Detect which cell encompasses the target text, then output its [x, y] center coordinate. 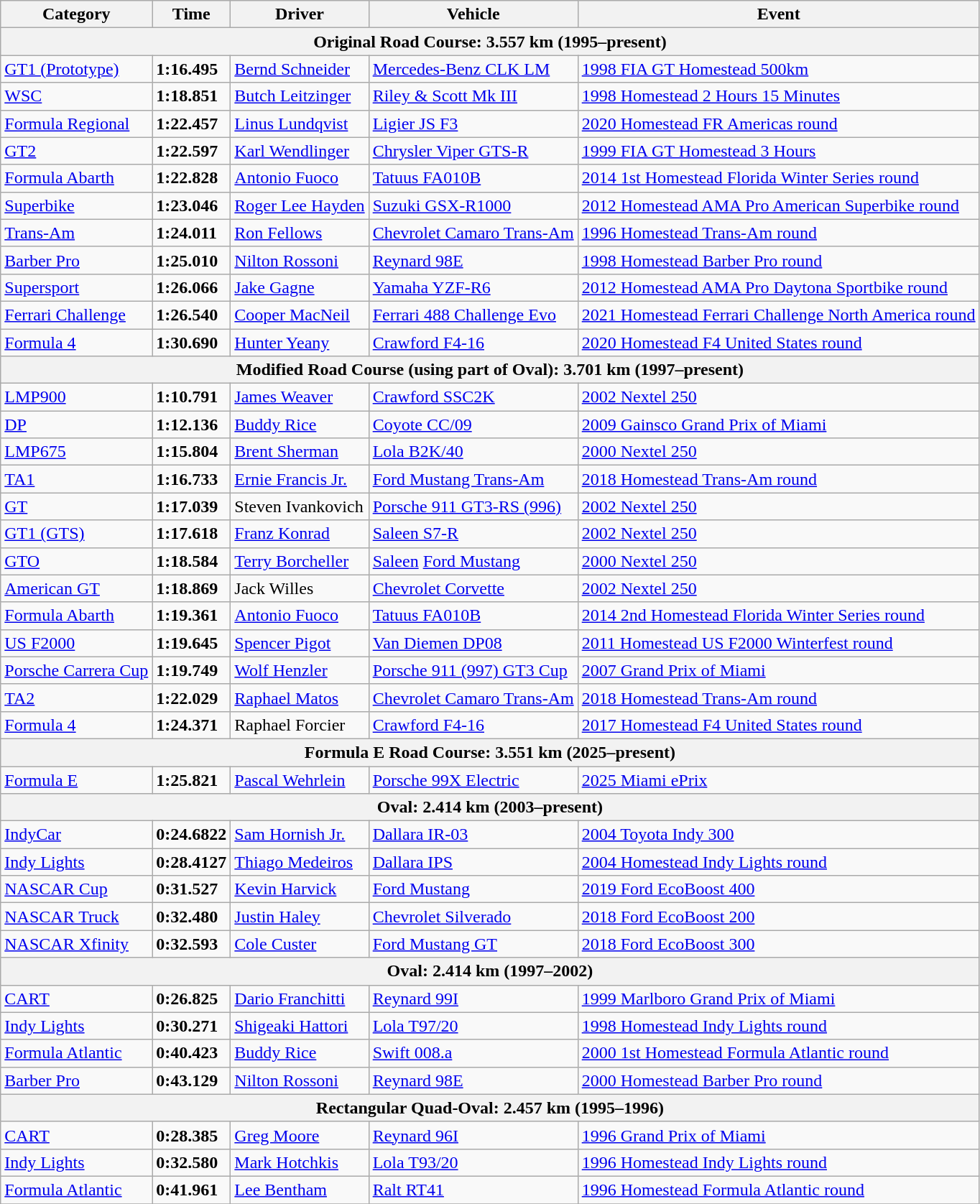
2018 Ford EcoBoost 200 [779, 917]
Reynard 96I [473, 1135]
Sam Hornish Jr. [300, 835]
Ron Fellows [300, 233]
2012 Homestead AMA Pro American Superbike round [779, 205]
0:28.4127 [191, 862]
Thiago Medeiros [300, 862]
Hunter Yeany [300, 343]
0:32.593 [191, 944]
Formula E [76, 779]
LMP675 [76, 452]
1998 Homestead 2 Hours 15 Minutes [779, 96]
James Weaver [300, 397]
Ralt RT41 [473, 1190]
Superbike [76, 205]
Cooper MacNeil [300, 315]
Ernie Francis Jr. [300, 479]
2014 1st Homestead Florida Winter Series round [779, 178]
TA1 [76, 479]
American GT [76, 588]
Brent Sherman [300, 452]
NASCAR Cup [76, 889]
2004 Homestead Indy Lights round [779, 862]
Time [191, 14]
Ford Mustang [473, 889]
1:16.733 [191, 479]
Chevrolet Silverado [473, 917]
Steven Ivankovich [300, 506]
Supersport [76, 287]
1:10.791 [191, 397]
Formula Regional [76, 124]
Justin Haley [300, 917]
Suzuki GSX-R1000 [473, 205]
2021 Homestead Ferrari Challenge North America round [779, 315]
Formula E Road Course: 3.551 km (2025–present) [490, 752]
TA2 [76, 698]
1996 Homestead Formula Atlantic round [779, 1190]
1:24.011 [191, 233]
2007 Grand Prix of Miami [779, 670]
Jack Willes [300, 588]
1:26.540 [191, 315]
Dario Franchitti [300, 999]
Lola T93/20 [473, 1162]
Roger Lee Hayden [300, 205]
GT2 [76, 151]
1998 Homestead Barber Pro round [779, 260]
1:18.869 [191, 588]
Linus Lundqvist [300, 124]
1998 Homestead Indy Lights round [779, 1026]
1:19.749 [191, 670]
1:25.010 [191, 260]
1:30.690 [191, 343]
Driver [300, 14]
Crawford SSC2K [473, 397]
US F2000 [76, 643]
0:28.385 [191, 1135]
1996 Grand Prix of Miami [779, 1135]
1:18.584 [191, 561]
2011 Homestead US F2000 Winterfest round [779, 643]
GT1 (Prototype) [76, 69]
1:18.851 [191, 96]
Coyote CC/09 [473, 425]
Jake Gagne [300, 287]
0:32.480 [191, 917]
0:32.580 [191, 1162]
Riley & Scott Mk III [473, 96]
1:22.457 [191, 124]
Saleen S7-R [473, 534]
0:26.825 [191, 999]
1:15.804 [191, 452]
0:41.961 [191, 1190]
1:12.136 [191, 425]
2020 Homestead FR Americas round [779, 124]
2000 Homestead Barber Pro round [779, 1080]
1:23.046 [191, 205]
1998 FIA GT Homestead 500km [779, 69]
Chrysler Viper GTS-R [473, 151]
1:22.828 [191, 178]
Reynard 99I [473, 999]
Wolf Henzler [300, 670]
Mark Hotchkis [300, 1162]
Rectangular Quad-Oval: 2.457 km (1995–1996) [490, 1108]
GT1 (GTS) [76, 534]
2000 1st Homestead Formula Atlantic round [779, 1053]
Swift 008.a [473, 1053]
1:17.039 [191, 506]
2014 2nd Homestead Florida Winter Series round [779, 616]
NASCAR Truck [76, 917]
Modified Road Course (using part of Oval): 3.701 km (1997–present) [490, 370]
Lola T97/20 [473, 1026]
Ford Mustang GT [473, 944]
Original Road Course: 3.557 km (1995–present) [490, 42]
Bernd Schneider [300, 69]
1:22.029 [191, 698]
1:19.361 [191, 616]
1:19.645 [191, 643]
Dallara IR-03 [473, 835]
Porsche 99X Electric [473, 779]
Greg Moore [300, 1135]
Shigeaki Hattori [300, 1026]
2009 Gainsco Grand Prix of Miami [779, 425]
Chevrolet Corvette [473, 588]
Porsche 911 (997) GT3 Cup [473, 670]
Karl Wendlinger [300, 151]
2025 Miami ePrix [779, 779]
1999 FIA GT Homestead 3 Hours [779, 151]
1:24.371 [191, 725]
Mercedes-Benz CLK LM [473, 69]
Terry Borcheller [300, 561]
Lola B2K/40 [473, 452]
0:31.527 [191, 889]
0:40.423 [191, 1053]
Lee Bentham [300, 1190]
Raphael Forcier [300, 725]
Yamaha YZF-R6 [473, 287]
Butch Leitzinger [300, 96]
GT [76, 506]
Porsche Carrera Cup [76, 670]
Porsche 911 GT3-RS (996) [473, 506]
Spencer Pigot [300, 643]
2020 Homestead F4 United States round [779, 343]
2019 Ford EcoBoost 400 [779, 889]
Raphael Matos [300, 698]
DP [76, 425]
Vehicle [473, 14]
1996 Homestead Trans-Am round [779, 233]
Kevin Harvick [300, 889]
1996 Homestead Indy Lights round [779, 1162]
Oval: 2.414 km (1997–2002) [490, 971]
Saleen Ford Mustang [473, 561]
Ferrari 488 Challenge Evo [473, 315]
LMP900 [76, 397]
Ferrari Challenge [76, 315]
2004 Toyota Indy 300 [779, 835]
Trans-Am [76, 233]
1:26.066 [191, 287]
2017 Homestead F4 United States round [779, 725]
1:22.597 [191, 151]
Oval: 2.414 km (2003–present) [490, 807]
IndyCar [76, 835]
Cole Custer [300, 944]
Ligier JS F3 [473, 124]
Franz Konrad [300, 534]
WSC [76, 96]
1:25.821 [191, 779]
Category [76, 14]
Ford Mustang Trans-Am [473, 479]
1:16.495 [191, 69]
Dallara IPS [473, 862]
Van Diemen DP08 [473, 643]
Pascal Wehrlein [300, 779]
NASCAR Xfinity [76, 944]
0:24.6822 [191, 835]
1999 Marlboro Grand Prix of Miami [779, 999]
0:30.271 [191, 1026]
Event [779, 14]
2012 Homestead AMA Pro Daytona Sportbike round [779, 287]
0:43.129 [191, 1080]
2018 Ford EcoBoost 300 [779, 944]
1:17.618 [191, 534]
GTO [76, 561]
